Capture the cell that displays the provided text and extract its [x, y] central coordinate. 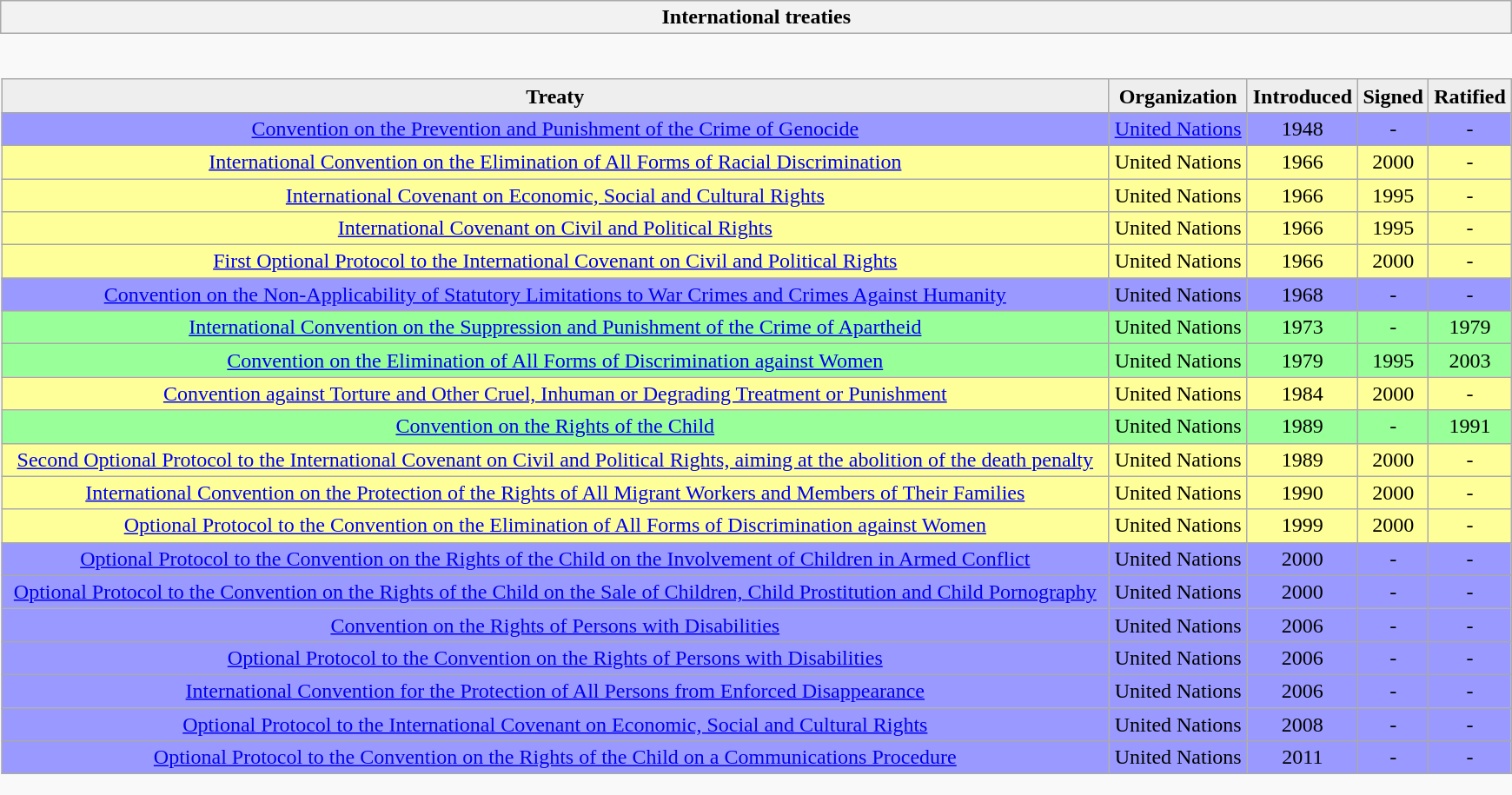
Optional Protocol to the Convention on the Rights of the Child on the Involvement of Children in Armed Conflict [556, 559]
International Convention on the Protection of the Rights of All Migrant Workers and Members of Their Families [556, 493]
1990 [1302, 493]
Convention on the Prevention and Punishment of the Crime of Genocide [556, 129]
Organization [1178, 96]
International Covenant on Economic, Social and Cultural Rights [556, 195]
1999 [1302, 526]
International Convention on the Suppression and Punishment of the Crime of Apartheid [556, 328]
International Convention for the Protection of All Persons from Enforced Disappearance [556, 691]
1991 [1470, 427]
Optional Protocol to the Convention on the Rights of Persons with Disabilities [556, 658]
Convention on the Elimination of All Forms of Discrimination against Women [556, 361]
Treaty [556, 96]
Optional Protocol to the Convention on the Rights of the Child on the Sale of Children, Child Prostitution and Child Pornography [556, 592]
Optional Protocol to the International Covenant on Economic, Social and Cultural Rights [556, 724]
1973 [1302, 328]
Optional Protocol to the Convention on the Elimination of All Forms of Discrimination against Women [556, 526]
1984 [1302, 394]
1968 [1302, 295]
Convention on the Rights of the Child [556, 427]
International Convention on the Elimination of All Forms of Racial Discrimination [556, 162]
Introduced [1302, 96]
Second Optional Protocol to the International Covenant on Civil and Political Rights, aiming at the abolition of the death penalty [556, 460]
Ratified [1470, 96]
Optional Protocol to the Convention on the Rights of the Child on a Communications Procedure [556, 758]
Convention on the Rights of Persons with Disabilities [556, 625]
1948 [1302, 129]
2011 [1302, 758]
First Optional Protocol to the International Covenant on Civil and Political Rights [556, 262]
2003 [1470, 361]
Convention on the Non-Applicability of Statutory Limitations to War Crimes and Crimes Against Humanity [556, 295]
International treaties [756, 17]
Convention against Torture and Other Cruel, Inhuman or Degrading Treatment or Punishment [556, 394]
2008 [1302, 724]
International Covenant on Civil and Political Rights [556, 229]
Signed [1393, 96]
